Detect which cell encompasses the target text, then output its (x, y) center coordinate. 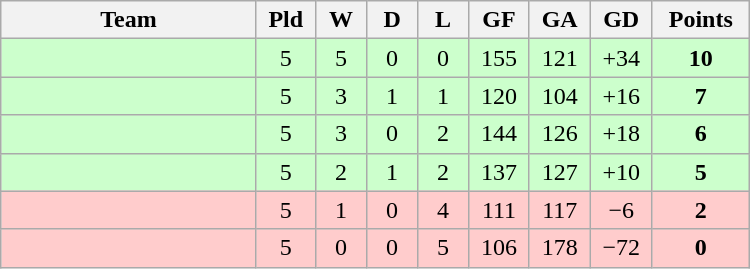
4 (444, 210)
GF (500, 20)
W (340, 20)
+10 (621, 172)
+18 (621, 134)
117 (560, 210)
178 (560, 248)
137 (500, 172)
GA (560, 20)
144 (500, 134)
10 (700, 58)
121 (560, 58)
111 (500, 210)
+34 (621, 58)
120 (500, 96)
L (444, 20)
155 (500, 58)
104 (560, 96)
−6 (621, 210)
6 (700, 134)
Points (700, 20)
7 (700, 96)
+16 (621, 96)
126 (560, 134)
127 (560, 172)
D (392, 20)
Pld (286, 20)
GD (621, 20)
106 (500, 248)
Team (128, 20)
−72 (621, 248)
